Provide the (X, Y) coordinate of the cell's center where the given text is located.  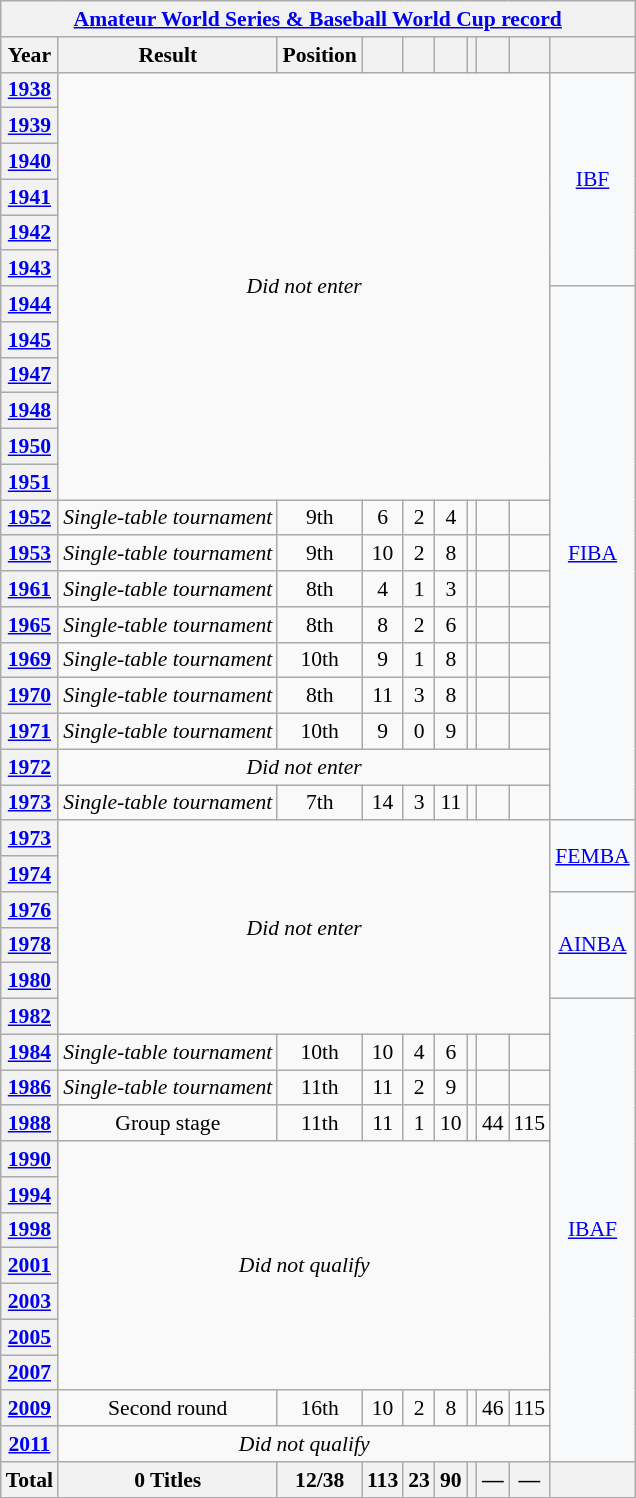
1944 (30, 304)
44 (493, 1124)
1961 (30, 589)
1953 (30, 554)
1986 (30, 1088)
1982 (30, 1017)
1971 (30, 732)
1940 (30, 162)
Total (30, 1480)
1998 (30, 1230)
2003 (30, 1302)
1950 (30, 447)
1965 (30, 625)
1941 (30, 197)
Year (30, 55)
Amateur World Series & Baseball World Cup record (318, 19)
1938 (30, 90)
46 (493, 1409)
1939 (30, 126)
Result (168, 55)
2005 (30, 1337)
1988 (30, 1124)
7th (319, 803)
IBAF (592, 1230)
1984 (30, 1052)
1951 (30, 482)
23 (419, 1480)
Second round (168, 1409)
2009 (30, 1409)
FIBA (592, 553)
Position (319, 55)
AINBA (592, 946)
1990 (30, 1159)
113 (382, 1480)
1945 (30, 340)
1943 (30, 269)
0 Titles (168, 1480)
FEMBA (592, 856)
1980 (30, 981)
1972 (30, 767)
1942 (30, 233)
1976 (30, 910)
IBF (592, 179)
16th (319, 1409)
2011 (30, 1444)
1952 (30, 518)
1947 (30, 375)
1970 (30, 696)
1974 (30, 874)
2001 (30, 1266)
90 (451, 1480)
0 (419, 732)
1994 (30, 1195)
14 (382, 803)
Group stage (168, 1124)
1948 (30, 411)
1978 (30, 945)
1969 (30, 660)
12/38 (319, 1480)
2007 (30, 1373)
